For the text-containing cell, return its midpoint in [X, Y] coordinate format. 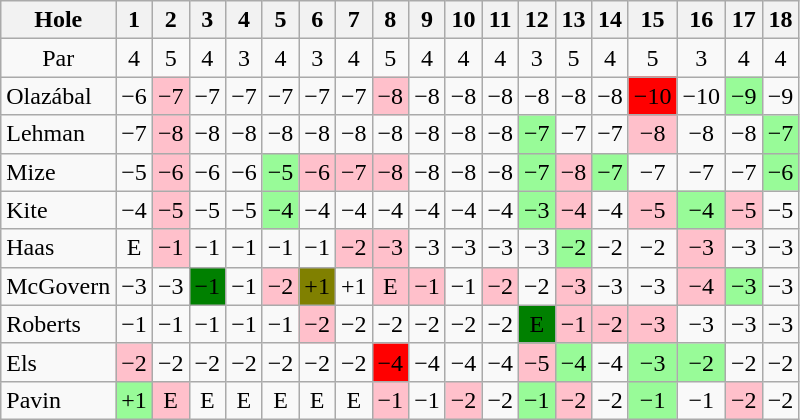
7 [354, 20]
Hole [58, 20]
10 [464, 20]
Haas [58, 248]
8 [390, 20]
13 [574, 20]
Par [58, 58]
18 [780, 20]
Mize [58, 172]
12 [536, 20]
1 [134, 20]
14 [610, 20]
9 [428, 20]
16 [702, 20]
McGovern [58, 286]
6 [318, 20]
Kite [58, 210]
11 [500, 20]
15 [652, 20]
Roberts [58, 324]
17 [744, 20]
2 [170, 20]
Els [58, 362]
Pavin [58, 400]
Olazábal [58, 96]
Lehman [58, 134]
